Locate the cell with the specified text and output its [x, y] center coordinate. 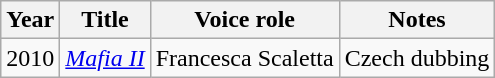
Year [30, 20]
Title [105, 20]
Czech dubbing [417, 58]
2010 [30, 58]
Notes [417, 20]
Mafia II [105, 58]
Francesca Scaletta [244, 58]
Voice role [244, 20]
